Pinpoint the cell where the given text exists, returning its (x, y) midpoint coordinate. 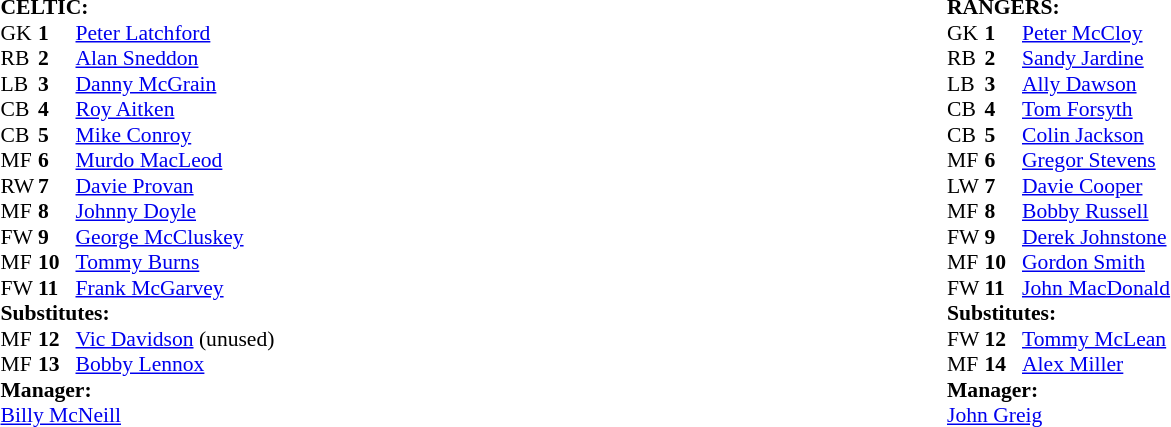
Tommy Burns (176, 263)
Peter McCloy (1096, 33)
Murdo MacLeod (176, 161)
Frank McGarvey (176, 288)
Danny McGrain (176, 84)
Johnny Doyle (176, 211)
Roy Aitken (176, 109)
Tommy McLean (1096, 339)
Colin Jackson (1096, 135)
LW (966, 186)
Sandy Jardine (1096, 59)
George McCluskey (176, 237)
Davie Cooper (1096, 186)
Alan Sneddon (176, 59)
Mike Conroy (176, 135)
Bobby Lennox (176, 365)
Alex Miller (1096, 365)
14 (1003, 365)
13 (57, 365)
Gordon Smith (1096, 263)
Bobby Russell (1096, 211)
Gregor Stevens (1096, 161)
Davie Provan (176, 186)
John MacDonald (1096, 288)
Tom Forsyth (1096, 109)
Derek Johnstone (1096, 237)
Ally Dawson (1096, 84)
Vic Davidson (unused) (176, 339)
Peter Latchford (176, 33)
RW (19, 186)
